Extract the (x, y) coordinate from the center of the cell holding the provided text.  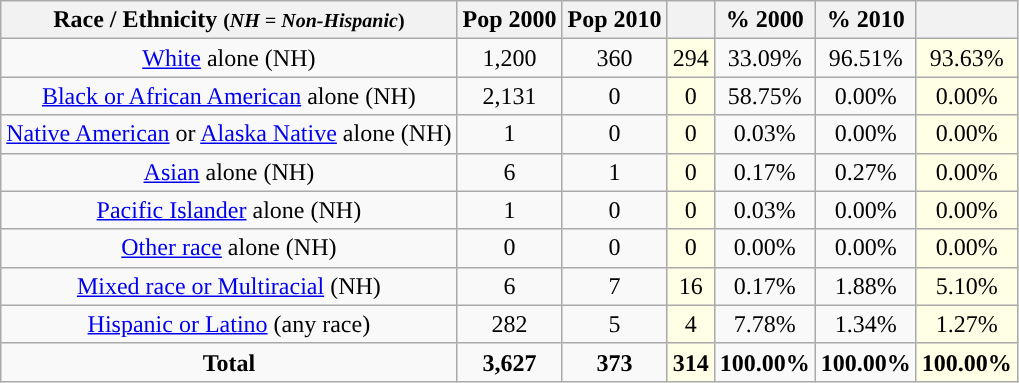
93.63% (966, 58)
Hispanic or Latino (any race) (229, 324)
1.34% (866, 324)
4 (690, 324)
294 (690, 58)
33.09% (764, 58)
1.88% (866, 286)
58.75% (764, 96)
360 (614, 58)
White alone (NH) (229, 58)
0.27% (866, 172)
314 (690, 362)
96.51% (866, 58)
2,131 (510, 96)
Pop 2000 (510, 20)
16 (690, 286)
% 2010 (866, 20)
5 (614, 324)
Native American or Alaska Native alone (NH) (229, 134)
Pop 2010 (614, 20)
1,200 (510, 58)
Pacific Islander alone (NH) (229, 210)
7.78% (764, 324)
7 (614, 286)
373 (614, 362)
5.10% (966, 286)
Race / Ethnicity (NH = Non-Hispanic) (229, 20)
% 2000 (764, 20)
Total (229, 362)
3,627 (510, 362)
Black or African American alone (NH) (229, 96)
282 (510, 324)
Asian alone (NH) (229, 172)
1.27% (966, 324)
Other race alone (NH) (229, 248)
Mixed race or Multiracial (NH) (229, 286)
